Identify which cell holds the provided text, then report its [X, Y] central coordinate. 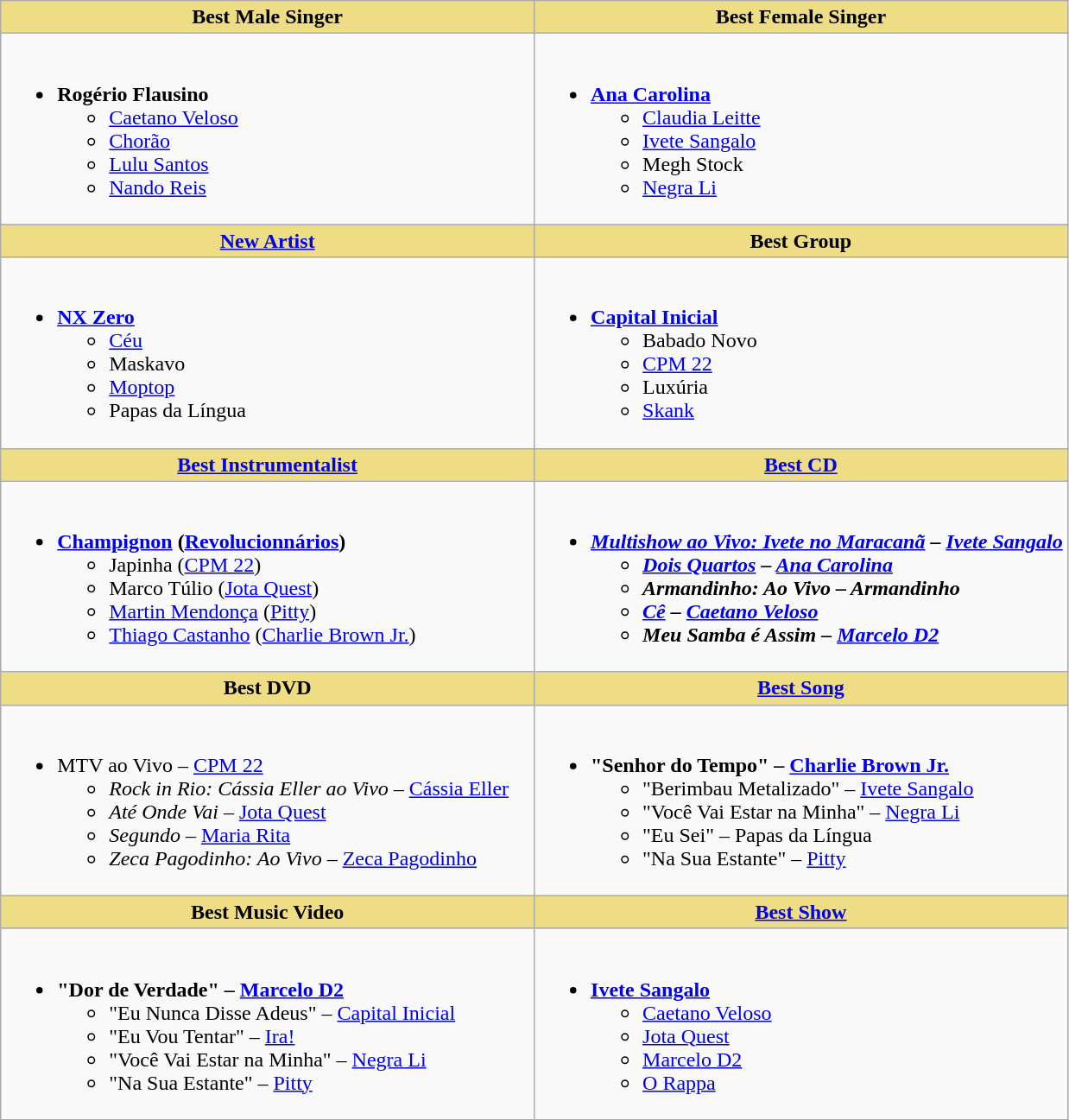
Best Music Video [268, 912]
Best Male Singer [268, 17]
Best Group [801, 241]
NX ZeroCéuMaskavoMoptopPapas da Língua [268, 352]
Best Show [801, 912]
Ana CarolinaClaudia LeitteIvete SangaloMegh StockNegra Li [801, 130]
Best Female Singer [801, 17]
Rogério FlausinoCaetano VelosoChorãoLulu SantosNando Reis [268, 130]
Best DVD [268, 688]
Capital InicialBabado NovoCPM 22LuxúriaSkank [801, 352]
Best Song [801, 688]
Ivete SangaloCaetano VelosoJota QuestMarcelo D2O Rappa [801, 1024]
Best Instrumentalist [268, 465]
Best CD [801, 465]
New Artist [268, 241]
Champignon (Revolucionnários)Japinha (CPM 22)Marco Túlio (Jota Quest)Martin Mendonça (Pitty)Thiago Castanho (Charlie Brown Jr.) [268, 577]
